Detect which cell encompasses the target text, then output its [X, Y] center coordinate. 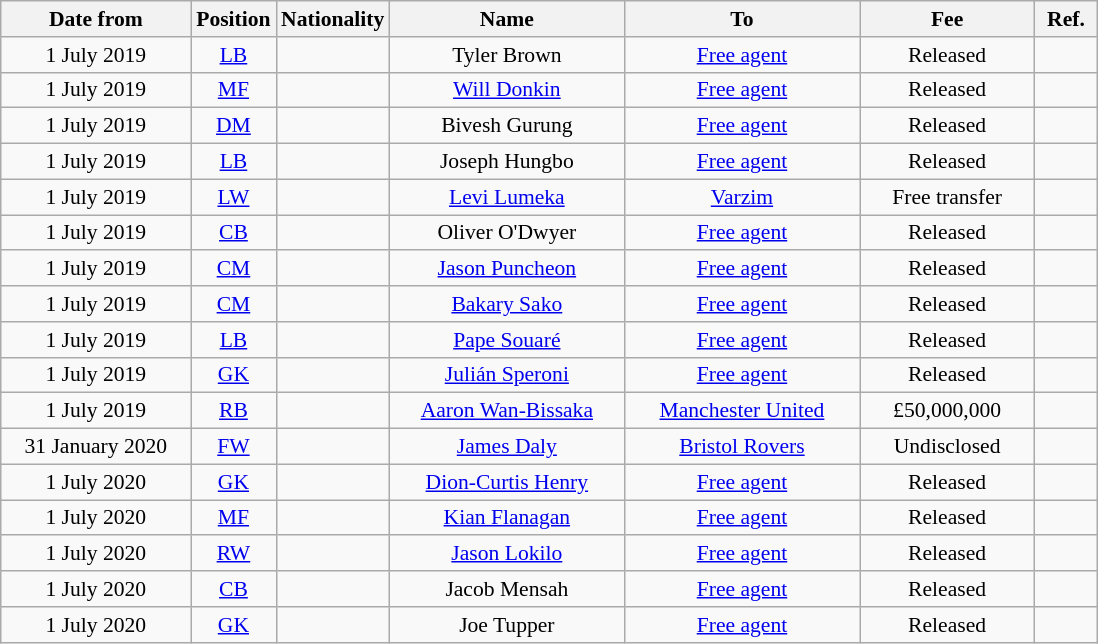
Jacob Mensah [506, 589]
£50,000,000 [948, 411]
Oliver O'Dwyer [506, 233]
Bristol Rovers [742, 447]
Bakary Sako [506, 304]
31 January 2020 [96, 447]
Dion-Curtis Henry [506, 482]
Kian Flanagan [506, 518]
RB [234, 411]
Free transfer [948, 197]
Varzim [742, 197]
Name [506, 19]
Undisclosed [948, 447]
DM [234, 126]
LW [234, 197]
Tyler Brown [506, 55]
To [742, 19]
Levi Lumeka [506, 197]
RW [234, 554]
Pape Souaré [506, 340]
Jason Puncheon [506, 269]
Manchester United [742, 411]
Position [234, 19]
Nationality [332, 19]
Ref. [1066, 19]
Date from [96, 19]
Julián Speroni [506, 375]
Aaron Wan-Bissaka [506, 411]
Will Donkin [506, 90]
Fee [948, 19]
Joseph Hungbo [506, 162]
James Daly [506, 447]
Bivesh Gurung [506, 126]
Jason Lokilo [506, 554]
FW [234, 447]
Joe Tupper [506, 625]
